Identify which cell holds the provided text, then report its [x, y] central coordinate. 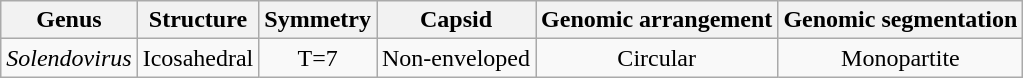
Solendovirus [69, 58]
Capsid [456, 20]
Genomic segmentation [900, 20]
Non-enveloped [456, 58]
T=7 [318, 58]
Icosahedral [198, 58]
Genomic arrangement [657, 20]
Monopartite [900, 58]
Symmetry [318, 20]
Circular [657, 58]
Genus [69, 20]
Structure [198, 20]
